Capture the cell that displays the provided text and extract its [x, y] central coordinate. 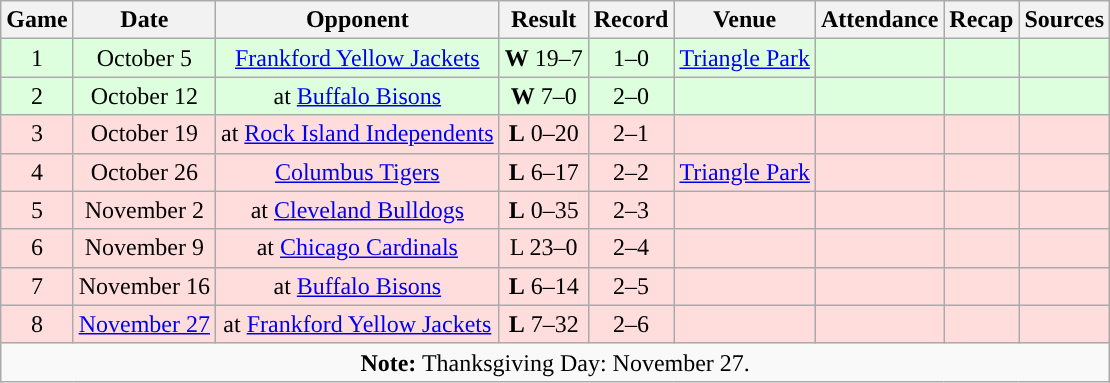
L 0–35 [544, 210]
W 7–0 [544, 96]
Frankford Yellow Jackets [357, 58]
Note: Thanksgiving Day: November 27. [556, 362]
2–4 [631, 248]
L 23–0 [544, 248]
October 19 [144, 134]
7 [37, 286]
November 16 [144, 286]
October 12 [144, 96]
Recap [982, 20]
Opponent [357, 20]
3 [37, 134]
L 6–14 [544, 286]
at Chicago Cardinals [357, 248]
2–2 [631, 172]
October 26 [144, 172]
L 7–32 [544, 324]
6 [37, 248]
1–0 [631, 58]
November 27 [144, 324]
5 [37, 210]
8 [37, 324]
W 19–7 [544, 58]
2–6 [631, 324]
Sources [1064, 20]
4 [37, 172]
Record [631, 20]
2–1 [631, 134]
L 6–17 [544, 172]
October 5 [144, 58]
Attendance [879, 20]
Result [544, 20]
at Rock Island Independents [357, 134]
November 9 [144, 248]
at Frankford Yellow Jackets [357, 324]
November 2 [144, 210]
Date [144, 20]
Columbus Tigers [357, 172]
Venue [745, 20]
at Cleveland Bulldogs [357, 210]
L 0–20 [544, 134]
Game [37, 20]
2–5 [631, 286]
2–0 [631, 96]
1 [37, 58]
2–3 [631, 210]
2 [37, 96]
